Locate the cell with the specified text and output its (X, Y) center coordinate. 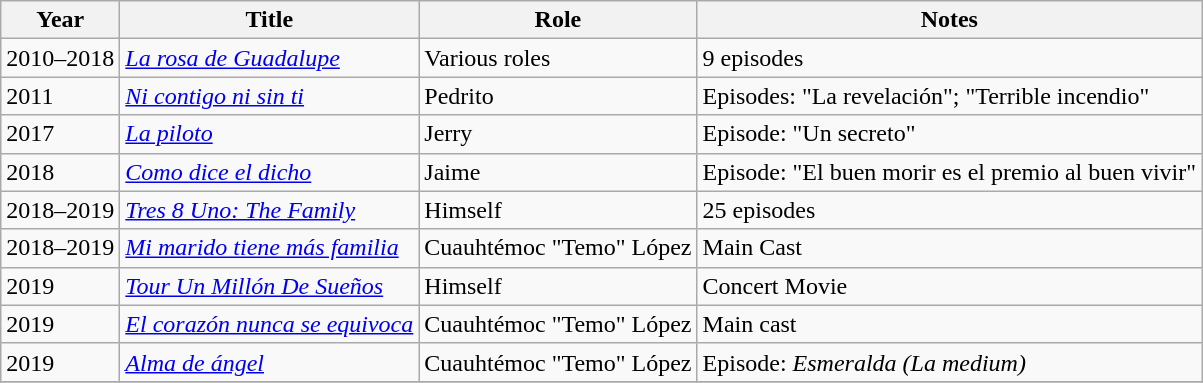
Main cast (950, 324)
25 episodes (950, 210)
Jaime (558, 172)
Pedrito (558, 96)
Ni contigo ni sin ti (270, 96)
2018 (60, 172)
Episode: "Un secreto" (950, 134)
Notes (950, 20)
Episodes: "La revelación"; "Terrible incendio" (950, 96)
Tour Un Millón De Sueños (270, 286)
2010–2018 (60, 58)
Episode: Esmeralda (La medium) (950, 362)
2017 (60, 134)
Alma de ángel (270, 362)
Tres 8 Uno: The Family (270, 210)
Main Cast (950, 248)
La rosa de Guadalupe (270, 58)
2011 (60, 96)
Role (558, 20)
Episode: "El buen morir es el premio al buen vivir" (950, 172)
Various roles (558, 58)
La piloto (270, 134)
Title (270, 20)
El corazón nunca se equivoca (270, 324)
Jerry (558, 134)
Concert Movie (950, 286)
Year (60, 20)
Como dice el dicho (270, 172)
Mi marido tiene más familia (270, 248)
9 episodes (950, 58)
